Output the (x, y) coordinate of the center of the cell containing the given text.  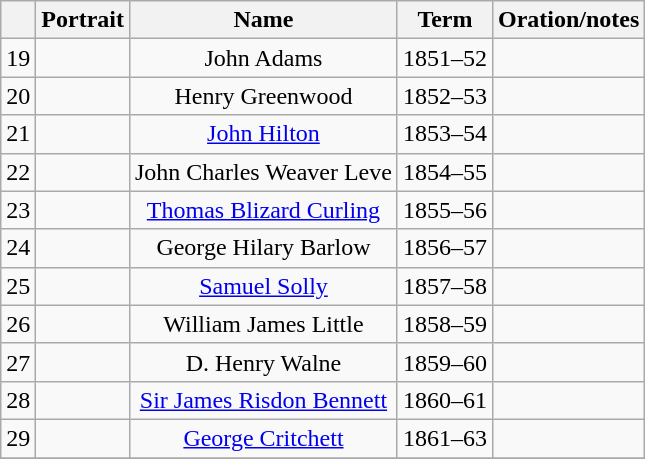
1859–60 (444, 362)
1851–52 (444, 58)
20 (18, 96)
23 (18, 210)
26 (18, 324)
22 (18, 172)
19 (18, 58)
28 (18, 400)
1855–56 (444, 210)
William James Little (263, 324)
Portrait (83, 20)
John Adams (263, 58)
George Hilary Barlow (263, 248)
Henry Greenwood (263, 96)
1861–63 (444, 438)
George Critchett (263, 438)
1854–55 (444, 172)
1856–57 (444, 248)
Term (444, 20)
21 (18, 134)
John Charles Weaver Leve (263, 172)
27 (18, 362)
29 (18, 438)
1858–59 (444, 324)
1857–58 (444, 286)
Oration/notes (568, 20)
1860–61 (444, 400)
1853–54 (444, 134)
25 (18, 286)
Samuel Solly (263, 286)
Sir James Risdon Bennett (263, 400)
D. Henry Walne (263, 362)
Name (263, 20)
24 (18, 248)
John Hilton (263, 134)
Thomas Blizard Curling (263, 210)
1852–53 (444, 96)
